Return [x, y] of the center of cell containing provided text 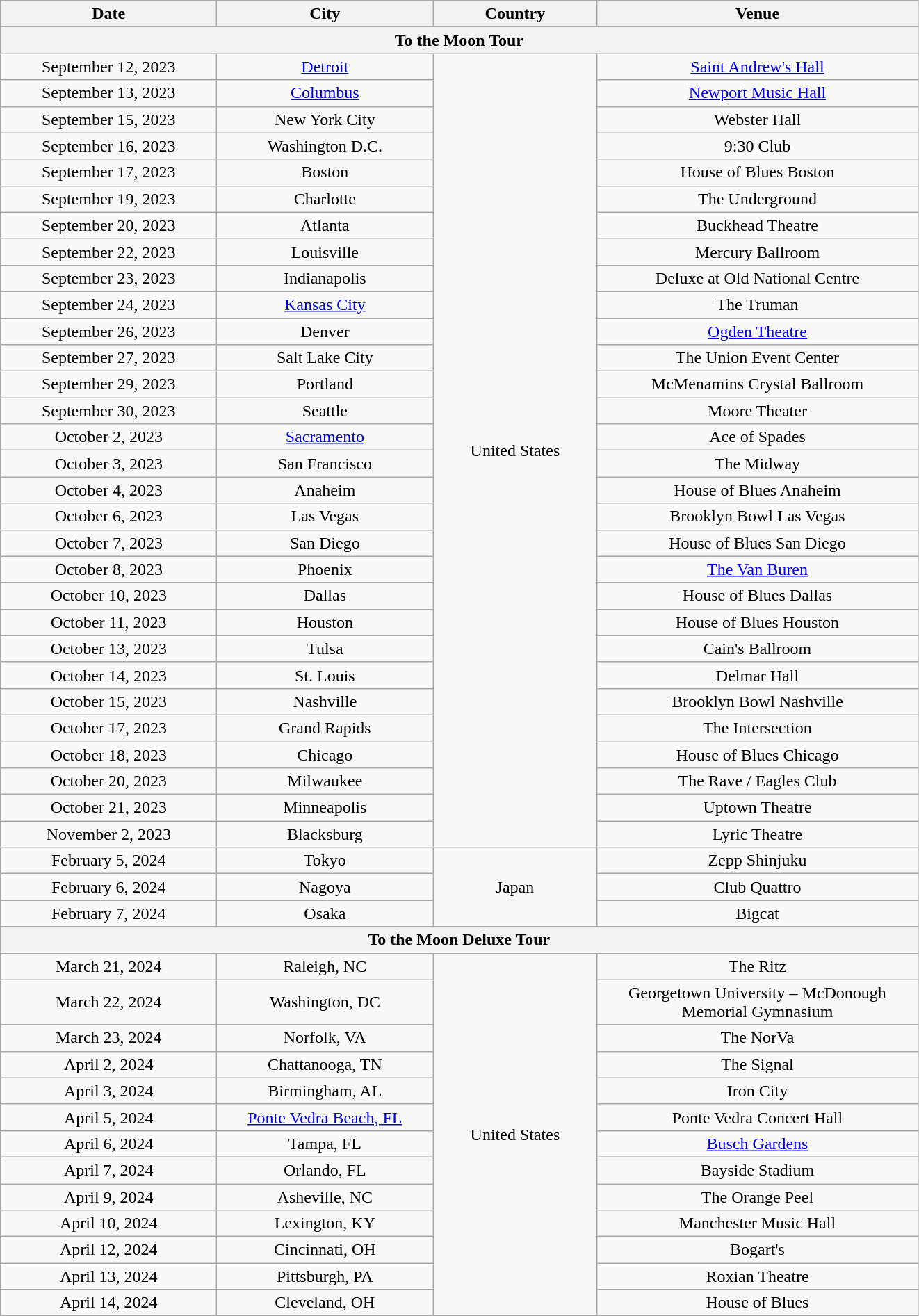
Delmar Hall [758, 675]
Cincinnati, OH [325, 1250]
Louisville [325, 252]
October 2, 2023 [108, 437]
March 21, 2024 [108, 966]
Japan [515, 887]
Busch Gardens [758, 1144]
Raleigh, NC [325, 966]
Moore Theater [758, 411]
Venue [758, 14]
October 13, 2023 [108, 649]
Boston [325, 172]
September 23, 2023 [108, 278]
McMenamins Crystal Ballroom [758, 384]
Orlando, FL [325, 1170]
Mercury Ballroom [758, 252]
October 20, 2023 [108, 781]
September 22, 2023 [108, 252]
Las Vegas [325, 517]
The Ritz [758, 966]
9:30 Club [758, 146]
October 18, 2023 [108, 754]
September 27, 2023 [108, 358]
Brooklyn Bowl Nashville [758, 701]
Country [515, 14]
Saint Andrew's Hall [758, 67]
February 7, 2024 [108, 913]
September 24, 2023 [108, 304]
September 19, 2023 [108, 199]
Cleveland, OH [325, 1303]
New York City [325, 120]
Milwaukee [325, 781]
October 17, 2023 [108, 728]
April 7, 2024 [108, 1170]
September 17, 2023 [108, 172]
Indianapolis [325, 278]
Portland [325, 384]
Pittsburgh, PA [325, 1276]
San Francisco [325, 464]
Newport Music Hall [758, 93]
Minneapolis [325, 808]
Uptown Theatre [758, 808]
Salt Lake City [325, 358]
Lexington, KY [325, 1224]
Chattanooga, TN [325, 1064]
To the Moon Tour [459, 40]
Tokyo [325, 861]
The Underground [758, 199]
October 10, 2023 [108, 596]
Osaka [325, 913]
Denver [325, 332]
April 3, 2024 [108, 1091]
House of Blues Anaheim [758, 490]
Tampa, FL [325, 1144]
September 30, 2023 [108, 411]
To the Moon Deluxe Tour [459, 940]
October 11, 2023 [108, 622]
Atlanta [325, 225]
September 16, 2023 [108, 146]
March 22, 2024 [108, 1002]
Phoenix [325, 569]
The Rave / Eagles Club [758, 781]
Roxian Theatre [758, 1276]
Date [108, 14]
Bigcat [758, 913]
September 26, 2023 [108, 332]
October 6, 2023 [108, 517]
Cain's Ballroom [758, 649]
March 23, 2024 [108, 1038]
San Diego [325, 543]
October 14, 2023 [108, 675]
September 12, 2023 [108, 67]
The Midway [758, 464]
Ogden Theatre [758, 332]
Asheville, NC [325, 1196]
October 15, 2023 [108, 701]
Sacramento [325, 437]
October 3, 2023 [108, 464]
The Van Buren [758, 569]
Georgetown University – McDonough Memorial Gymnasium [758, 1002]
The Union Event Center [758, 358]
Kansas City [325, 304]
April 12, 2024 [108, 1250]
October 4, 2023 [108, 490]
Webster Hall [758, 120]
Tulsa [325, 649]
House of Blues Boston [758, 172]
Nagoya [325, 887]
September 20, 2023 [108, 225]
The Truman [758, 304]
February 5, 2024 [108, 861]
House of Blues Dallas [758, 596]
The Signal [758, 1064]
Anaheim [325, 490]
Iron City [758, 1091]
April 14, 2024 [108, 1303]
Washington, DC [325, 1002]
Ponte Vedra Concert Hall [758, 1117]
February 6, 2024 [108, 887]
Grand Rapids [325, 728]
City [325, 14]
October 21, 2023 [108, 808]
Dallas [325, 596]
September 15, 2023 [108, 120]
April 5, 2024 [108, 1117]
House of Blues San Diego [758, 543]
Columbus [325, 93]
Bogart's [758, 1250]
Detroit [325, 67]
Blacksburg [325, 834]
The Orange Peel [758, 1196]
St. Louis [325, 675]
Seattle [325, 411]
Ace of Spades [758, 437]
October 7, 2023 [108, 543]
Buckhead Theatre [758, 225]
April 2, 2024 [108, 1064]
Bayside Stadium [758, 1170]
Nashville [325, 701]
Deluxe at Old National Centre [758, 278]
Ponte Vedra Beach, FL [325, 1117]
September 13, 2023 [108, 93]
Lyric Theatre [758, 834]
Washington D.C. [325, 146]
Brooklyn Bowl Las Vegas [758, 517]
Houston [325, 622]
November 2, 2023 [108, 834]
September 29, 2023 [108, 384]
The Intersection [758, 728]
House of Blues [758, 1303]
Club Quattro [758, 887]
Norfolk, VA [325, 1038]
Manchester Music Hall [758, 1224]
Zepp Shinjuku [758, 861]
April 9, 2024 [108, 1196]
Chicago [325, 754]
April 10, 2024 [108, 1224]
The NorVa [758, 1038]
Birmingham, AL [325, 1091]
House of Blues Chicago [758, 754]
House of Blues Houston [758, 622]
October 8, 2023 [108, 569]
April 6, 2024 [108, 1144]
Charlotte [325, 199]
April 13, 2024 [108, 1276]
